Determine the (x, y) coordinate at the center of the cell enclosing the given text.  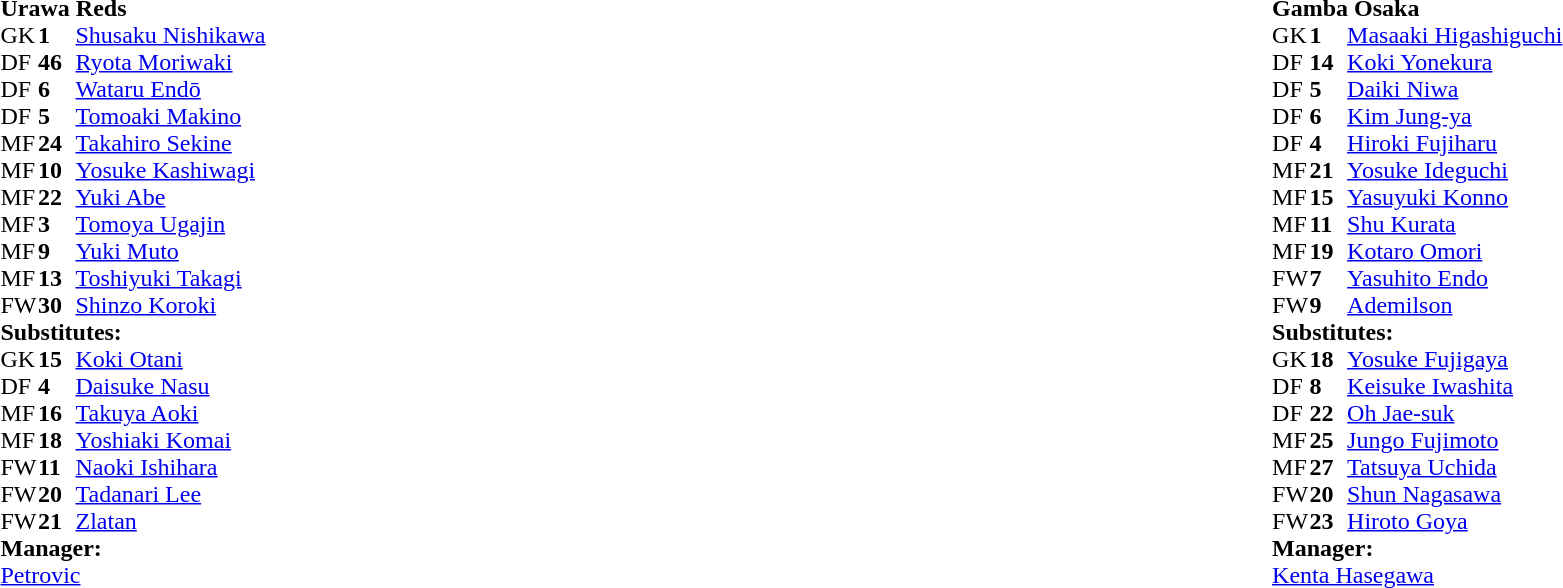
27 (1329, 468)
Kim Jung-ya (1454, 116)
Tomoaki Makino (171, 116)
16 (57, 414)
Yasuhito Endo (1454, 278)
Shusaku Nishikawa (171, 36)
Daiki Niwa (1454, 90)
Yuki Abe (171, 198)
Takahiro Sekine (171, 144)
Yuki Muto (171, 252)
Yasuyuki Konno (1454, 198)
Tomoya Ugajin (171, 224)
Kotaro Omori (1454, 252)
Masaaki Higashiguchi (1454, 36)
Yosuke Kashiwagi (171, 170)
Tatsuya Uchida (1454, 468)
Oh Jae-suk (1454, 414)
Ryota Moriwaki (171, 62)
Hiroki Fujiharu (1454, 144)
Yosuke Fujigaya (1454, 360)
Koki Yonekura (1454, 62)
7 (1329, 278)
8 (1329, 386)
23 (1329, 522)
Keisuke Iwashita (1454, 386)
Hiroto Goya (1454, 522)
Naoki Ishihara (171, 468)
30 (57, 306)
14 (1329, 62)
Shu Kurata (1454, 224)
25 (1329, 440)
Zlatan (171, 522)
Shinzo Koroki (171, 306)
24 (57, 144)
Daisuke Nasu (171, 386)
Wataru Endō (171, 90)
Shun Nagasawa (1454, 494)
46 (57, 62)
10 (57, 170)
Ademilson (1454, 306)
3 (57, 224)
Tadanari Lee (171, 494)
Yosuke Ideguchi (1454, 170)
Koki Otani (171, 360)
Jungo Fujimoto (1454, 440)
19 (1329, 252)
Takuya Aoki (171, 414)
Yoshiaki Komai (171, 440)
13 (57, 278)
Toshiyuki Takagi (171, 278)
